Pinpoint the cell where the given text exists, returning its (X, Y) midpoint coordinate. 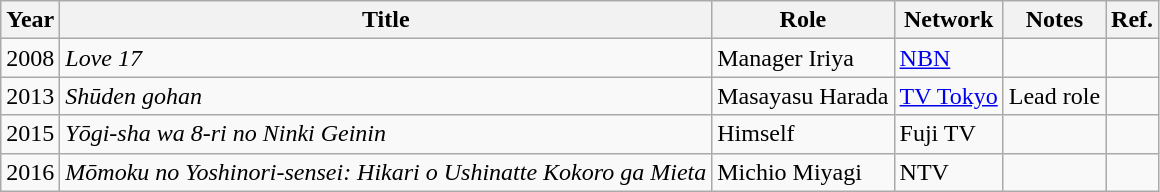
Yōgi-sha wa 8-ri no Ninki Geinin (386, 134)
Year (30, 20)
NTV (948, 172)
2015 (30, 134)
2016 (30, 172)
2013 (30, 96)
2008 (30, 58)
Masayasu Harada (803, 96)
Lead role (1054, 96)
TV Tokyo (948, 96)
Shūden gohan (386, 96)
Role (803, 20)
Title (386, 20)
Love 17 (386, 58)
Fuji TV (948, 134)
Network (948, 20)
Mōmoku no Yoshinori-sensei: Hikari o Ushinatte Kokoro ga Mieta (386, 172)
Michio Miyagi (803, 172)
Himself (803, 134)
Manager Iriya (803, 58)
Notes (1054, 20)
NBN (948, 58)
Ref. (1132, 20)
